Provide the [x, y] coordinate of the cell's center where the given text is located.  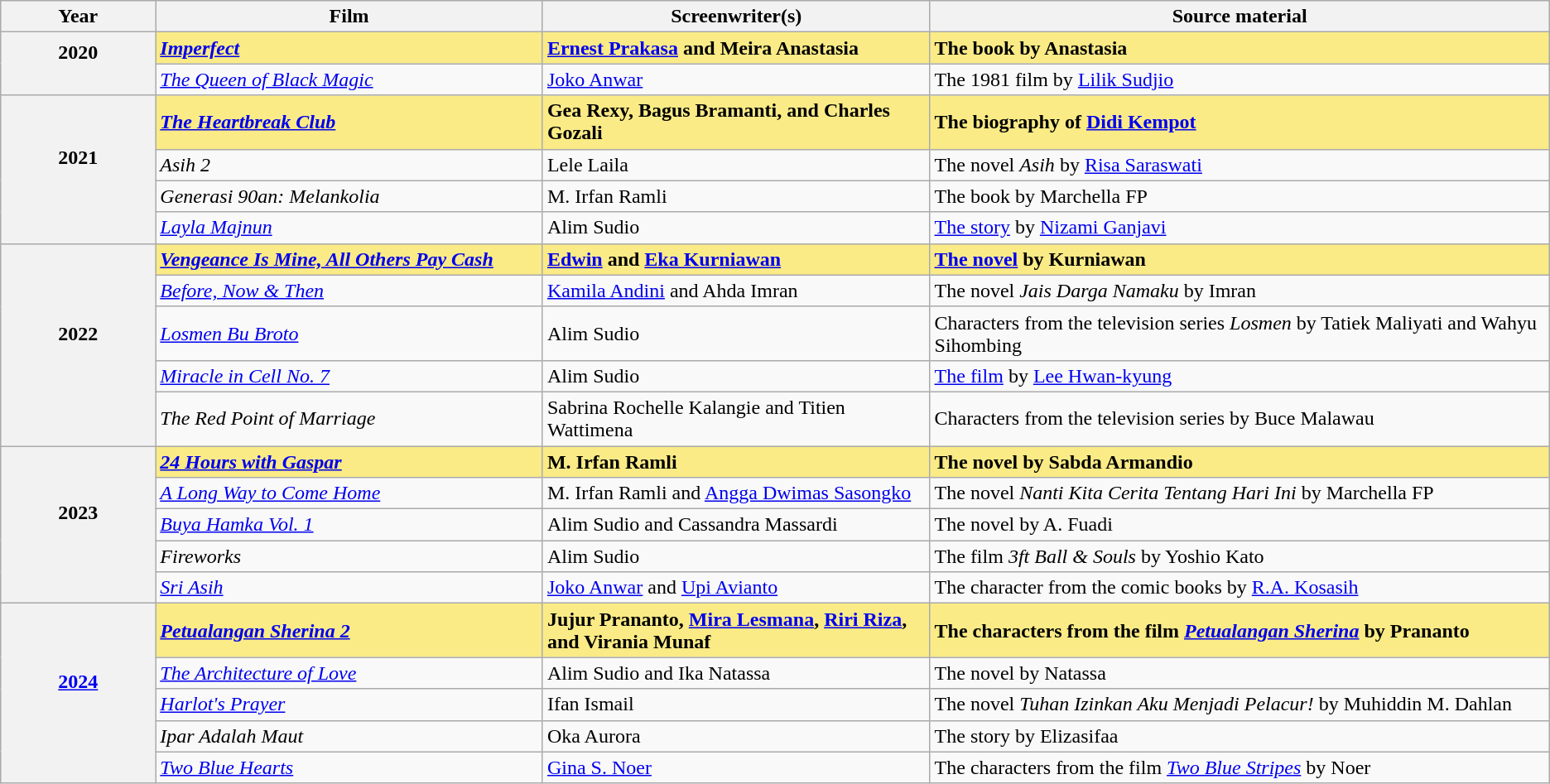
The characters from the film Petualangan Sherina by Prananto [1240, 631]
The character from the comic books by R.A. Kosasih [1240, 588]
Harlot's Prayer [349, 705]
The novel by A. Fuadi [1240, 525]
2022 [78, 344]
Kamila Andini and Ahda Imran [736, 291]
The 1981 film by Lilik Sudjio [1240, 79]
Joko Anwar [736, 79]
Lele Laila [736, 165]
The characters from the film Two Blue Stripes by Noer [1240, 767]
Characters from the television series by Buce Malawau [1240, 419]
The book by Anastasia [1240, 48]
Year [78, 17]
The film by Lee Hwan-kyung [1240, 376]
Gina S. Noer [736, 767]
The Queen of Black Magic [349, 79]
The story by Nizami Ganjavi [1240, 228]
The Red Point of Marriage [349, 419]
The Architecture of Love [349, 673]
Two Blue Hearts [349, 767]
The novel Jais Darga Namaku by Imran [1240, 291]
Ernest Prakasa and Meira Anastasia [736, 48]
The biography of Didi Kempot [1240, 123]
The Heartbreak Club [349, 123]
The story by Elizasifaa [1240, 736]
Screenwriter(s) [736, 17]
The novel by Kurniawan [1240, 259]
Characters from the television series Losmen by Tatiek Maliyati and Wahyu Sihombing [1240, 333]
Miracle in Cell No. 7 [349, 376]
The novel Nanti Kita Cerita Tentang Hari Ini by Marchella FP [1240, 493]
24 Hours with Gaspar [349, 461]
Ipar Adalah Maut [349, 736]
2024 [78, 694]
2021 [78, 169]
2023 [78, 524]
A Long Way to Come Home [349, 493]
The novel by Sabda Armandio [1240, 461]
Petualangan Sherina 2 [349, 631]
Oka Aurora [736, 736]
Layla Majnun [349, 228]
Sabrina Rochelle Kalangie and Titien Wattimena [736, 419]
Edwin and Eka Kurniawan [736, 259]
Jujur Prananto, Mira Lesmana, Riri Riza, and Virania Munaf [736, 631]
Film [349, 17]
The novel Asih by Risa Saraswati [1240, 165]
The film 3ft Ball & Souls by Yoshio Kato [1240, 556]
M. Irfan Ramli and Angga Dwimas Sasongko [736, 493]
The novel Tuhan Izinkan Aku Menjadi Pelacur! by Muhiddin M. Dahlan [1240, 705]
Alim Sudio and Ika Natassa [736, 673]
The novel by Natassa [1240, 673]
Sri Asih [349, 588]
Generasi 90an: Melankolia [349, 196]
Before, Now & Then [349, 291]
Buya Hamka Vol. 1 [349, 525]
Asih 2 [349, 165]
Fireworks [349, 556]
Joko Anwar and Upi Avianto [736, 588]
Gea Rexy, Bagus Bramanti, and Charles Gozali [736, 123]
Losmen Bu Broto [349, 333]
Vengeance Is Mine, All Others Pay Cash [349, 259]
2020 [78, 64]
Ifan Ismail [736, 705]
Alim Sudio and Cassandra Massardi [736, 525]
Imperfect [349, 48]
Source material [1240, 17]
The book by Marchella FP [1240, 196]
